Output the [X, Y] coordinate of the center of the cell containing the given text.  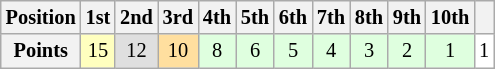
10 [178, 51]
10th [450, 17]
15 [98, 51]
2nd [136, 17]
1st [98, 17]
3 [369, 51]
8th [369, 17]
4 [331, 51]
Points [41, 51]
12 [136, 51]
2 [407, 51]
7th [331, 17]
Position [41, 17]
3rd [178, 17]
6th [293, 17]
8 [217, 51]
9th [407, 17]
6 [255, 51]
4th [217, 17]
5 [293, 51]
5th [255, 17]
